Locate the cell with the specified text and output its [x, y] center coordinate. 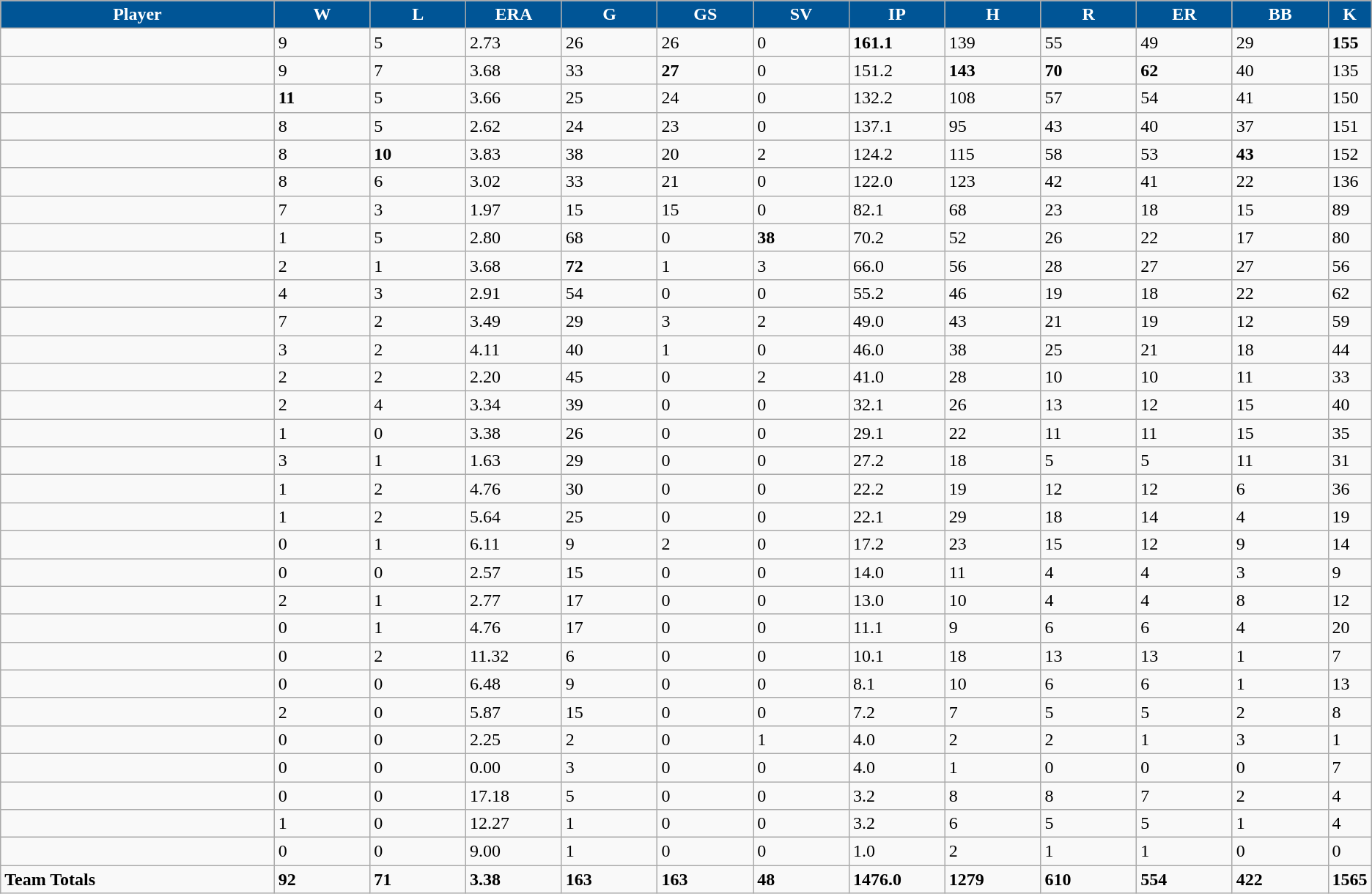
139 [992, 43]
GS [705, 15]
37 [1280, 126]
152 [1350, 154]
2.91 [514, 293]
44 [1350, 350]
58 [1089, 154]
2.25 [514, 739]
1565 [1350, 879]
2.73 [514, 43]
3.66 [514, 98]
1.97 [514, 210]
Player [138, 15]
W [322, 15]
22.2 [897, 489]
0.00 [514, 767]
143 [992, 70]
89 [1350, 210]
3.02 [514, 182]
32.1 [897, 405]
49.0 [897, 321]
55.2 [897, 293]
8.1 [897, 684]
29.1 [897, 433]
13.0 [897, 600]
92 [322, 879]
39 [610, 405]
137.1 [897, 126]
150 [1350, 98]
3.34 [514, 405]
14.0 [897, 572]
108 [992, 98]
BB [1280, 15]
155 [1350, 43]
42 [1089, 182]
46.0 [897, 350]
11.32 [514, 656]
2.57 [514, 572]
554 [1184, 879]
1279 [992, 879]
48 [802, 879]
161.1 [897, 43]
55 [1089, 43]
2.77 [514, 600]
66.0 [897, 265]
7.2 [897, 712]
H [992, 15]
ER [1184, 15]
17.2 [897, 544]
124.2 [897, 154]
10.1 [897, 656]
1476.0 [897, 879]
49 [1184, 43]
151.2 [897, 70]
3.49 [514, 321]
2.62 [514, 126]
6.48 [514, 684]
ERA [514, 15]
L [418, 15]
30 [610, 489]
1.63 [514, 461]
71 [418, 879]
4.11 [514, 350]
610 [1089, 879]
IP [897, 15]
95 [992, 126]
2.20 [514, 377]
27.2 [897, 461]
80 [1350, 237]
2.80 [514, 237]
45 [610, 377]
36 [1350, 489]
123 [992, 182]
115 [992, 154]
70 [1089, 70]
SV [802, 15]
G [610, 15]
K [1350, 15]
35 [1350, 433]
52 [992, 237]
57 [1089, 98]
151 [1350, 126]
132.2 [897, 98]
17.18 [514, 795]
5.87 [514, 712]
136 [1350, 182]
Team Totals [138, 879]
53 [1184, 154]
72 [610, 265]
82.1 [897, 210]
135 [1350, 70]
5.64 [514, 517]
R [1089, 15]
3.83 [514, 154]
46 [992, 293]
22.1 [897, 517]
31 [1350, 461]
12.27 [514, 824]
122.0 [897, 182]
59 [1350, 321]
41.0 [897, 377]
11.1 [897, 628]
1.0 [897, 851]
6.11 [514, 544]
70.2 [897, 237]
422 [1280, 879]
9.00 [514, 851]
